Determine the [x, y] coordinate at the center of the cell enclosing the given text.  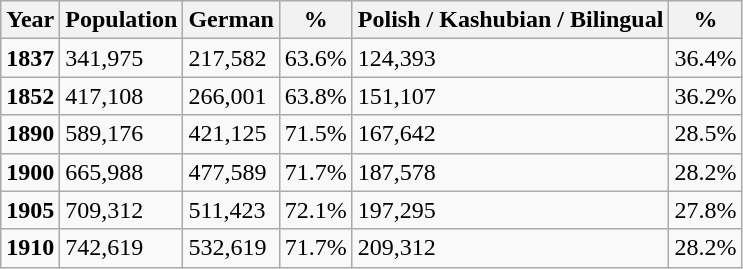
Year [30, 20]
1852 [30, 96]
1910 [30, 248]
28.5% [706, 134]
1900 [30, 172]
72.1% [316, 210]
187,578 [510, 172]
709,312 [122, 210]
71.5% [316, 134]
Polish / Kashubian / Bilingual [510, 20]
63.8% [316, 96]
589,176 [122, 134]
German [231, 20]
1905 [30, 210]
151,107 [510, 96]
417,108 [122, 96]
421,125 [231, 134]
532,619 [231, 248]
1890 [30, 134]
742,619 [122, 248]
36.4% [706, 58]
665,988 [122, 172]
511,423 [231, 210]
1837 [30, 58]
217,582 [231, 58]
197,295 [510, 210]
341,975 [122, 58]
266,001 [231, 96]
477,589 [231, 172]
36.2% [706, 96]
167,642 [510, 134]
27.8% [706, 210]
63.6% [316, 58]
Population [122, 20]
124,393 [510, 58]
209,312 [510, 248]
